Return the (X, Y) coordinate for the center point of the cell that contains the specified text.  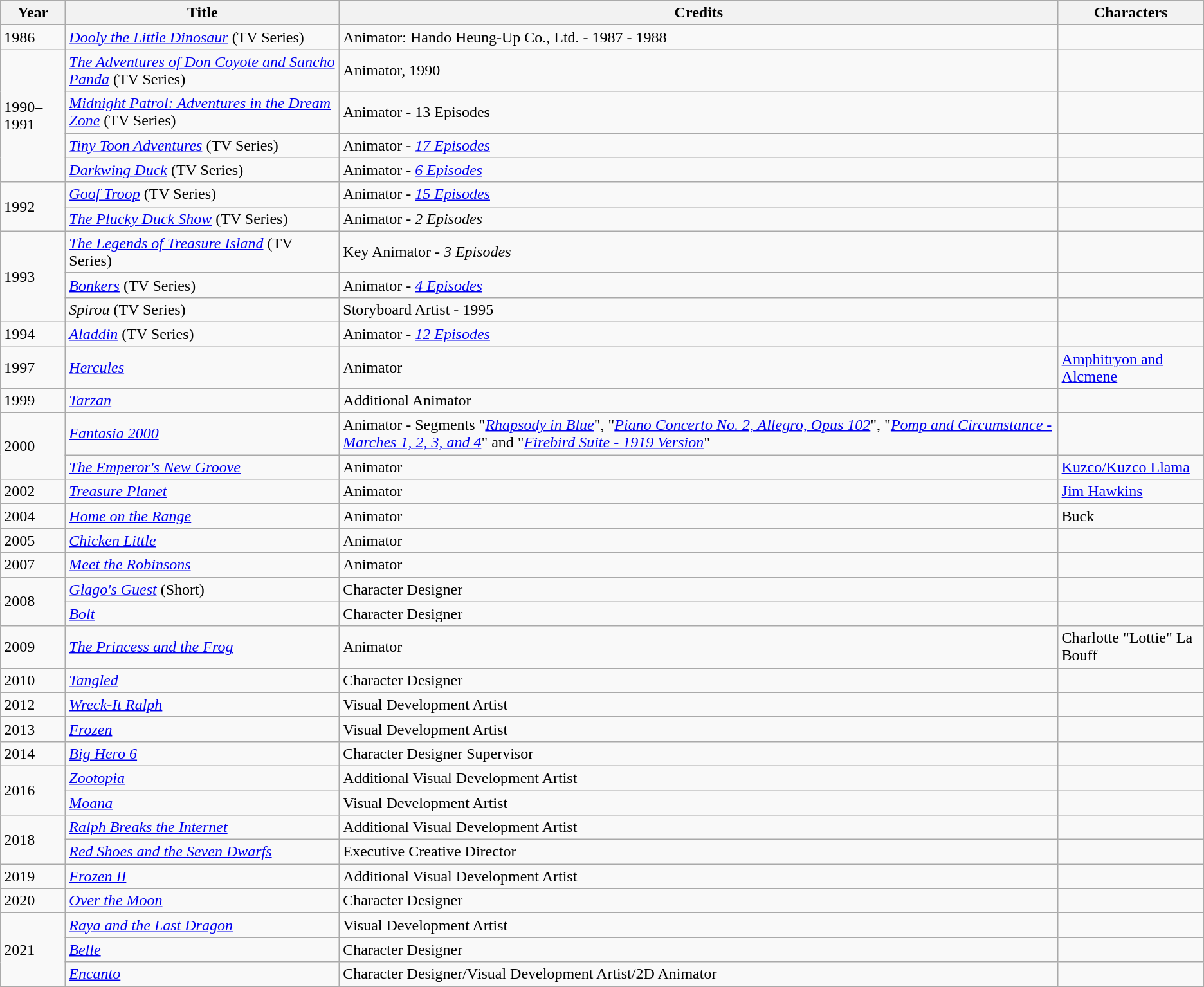
The Emperor's New Groove (203, 467)
Meet the Robinsons (203, 565)
Big Hero 6 (203, 753)
2010 (33, 680)
Animator - 4 Episodes (698, 285)
Key Animator - 3 Episodes (698, 252)
Ralph Breaks the Internet (203, 827)
The Plucky Duck Show (TV Series) (203, 219)
2018 (33, 840)
2000 (33, 447)
Midnight Patrol: Adventures in the Dream Zone (TV Series) (203, 112)
Additional Animator (698, 401)
Animator - 2 Episodes (698, 219)
Spirou (TV Series) (203, 309)
Charlotte "Lottie" La Bouff (1131, 647)
Dooly the Little Dinosaur (TV Series) (203, 37)
2020 (33, 901)
Tangled (203, 680)
Wreck-It Ralph (203, 705)
2005 (33, 540)
2004 (33, 516)
Animator - 15 Episodes (698, 194)
Frozen (203, 729)
2014 (33, 753)
1997 (33, 367)
The Princess and the Frog (203, 647)
Storyboard Artist - 1995 (698, 309)
2002 (33, 492)
Belle (203, 950)
Tiny Toon Adventures (TV Series) (203, 145)
Treasure Planet (203, 492)
Frozen II (203, 876)
Aladdin (TV Series) (203, 334)
Year (33, 13)
Buck (1131, 516)
2013 (33, 729)
2016 (33, 790)
2012 (33, 705)
Glago's Guest (Short) (203, 589)
Amphitryon and Alcmene (1131, 367)
Character Designer Supervisor (698, 753)
Animator - 12 Episodes (698, 334)
Over the Moon (203, 901)
Credits (698, 13)
Animator - 13 Episodes (698, 112)
Encanto (203, 974)
1992 (33, 207)
Red Shoes and the Seven Dwarfs (203, 852)
2019 (33, 876)
1986 (33, 37)
1990–1991 (33, 116)
Bonkers (TV Series) (203, 285)
Animator, 1990 (698, 71)
Home on the Range (203, 516)
Animator - 17 Episodes (698, 145)
2021 (33, 950)
Jim Hawkins (1131, 492)
The Adventures of Don Coyote and Sancho Panda (TV Series) (203, 71)
Character Designer/Visual Development Artist/2D Animator (698, 974)
Animator: Hando Heung-Up Co., Ltd. - 1987 - 1988 (698, 37)
Raya and the Last Dragon (203, 925)
2009 (33, 647)
Zootopia (203, 778)
Moana (203, 802)
2008 (33, 602)
Characters (1131, 13)
2007 (33, 565)
Bolt (203, 614)
Chicken Little (203, 540)
1993 (33, 277)
Executive Creative Director (698, 852)
Fantasia 2000 (203, 434)
Darkwing Duck (TV Series) (203, 170)
Tarzan (203, 401)
Hercules (203, 367)
The Legends of Treasure Island (TV Series) (203, 252)
Title (203, 13)
Goof Troop (TV Series) (203, 194)
1994 (33, 334)
Kuzco/Kuzco Llama (1131, 467)
1999 (33, 401)
Animator - 6 Episodes (698, 170)
